Locate the cell with the specified text and output its (x, y) center coordinate. 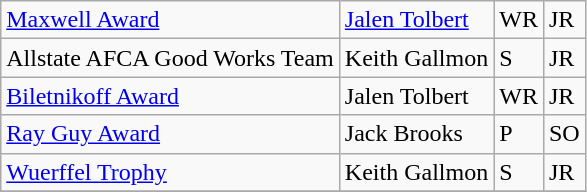
Wuerffel Trophy (170, 172)
Allstate AFCA Good Works Team (170, 58)
Maxwell Award (170, 20)
Biletnikoff Award (170, 96)
Ray Guy Award (170, 134)
Jack Brooks (416, 134)
P (519, 134)
SO (564, 134)
